Search for the cell housing the specified text and yield its (x, y) center coordinate. 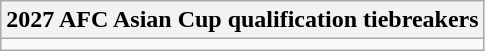
2027 AFC Asian Cup qualification tiebreakers (242, 20)
